Output the [X, Y] coordinate of the center of the cell containing the given text.  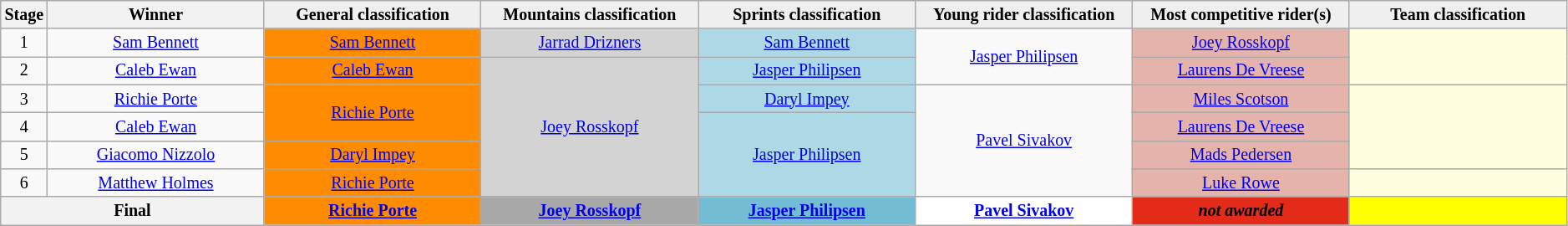
5 [24, 154]
Giacomo Nizzolo [155, 154]
4 [24, 127]
Miles Scotson [1241, 99]
Jarrad Drizners [590, 44]
Winner [155, 15]
Team classification [1458, 15]
2 [24, 70]
Mads Pedersen [1241, 154]
Most competitive rider(s) [1241, 15]
1 [24, 44]
Matthew Holmes [155, 182]
General classification [373, 15]
Sprints classification [807, 15]
Final [132, 211]
Luke Rowe [1241, 182]
Young rider classification [1024, 15]
6 [24, 182]
Mountains classification [590, 15]
not awarded [1241, 211]
3 [24, 99]
Stage [24, 15]
